From the cell containing the given text, extract its center point as (x, y) coordinate. 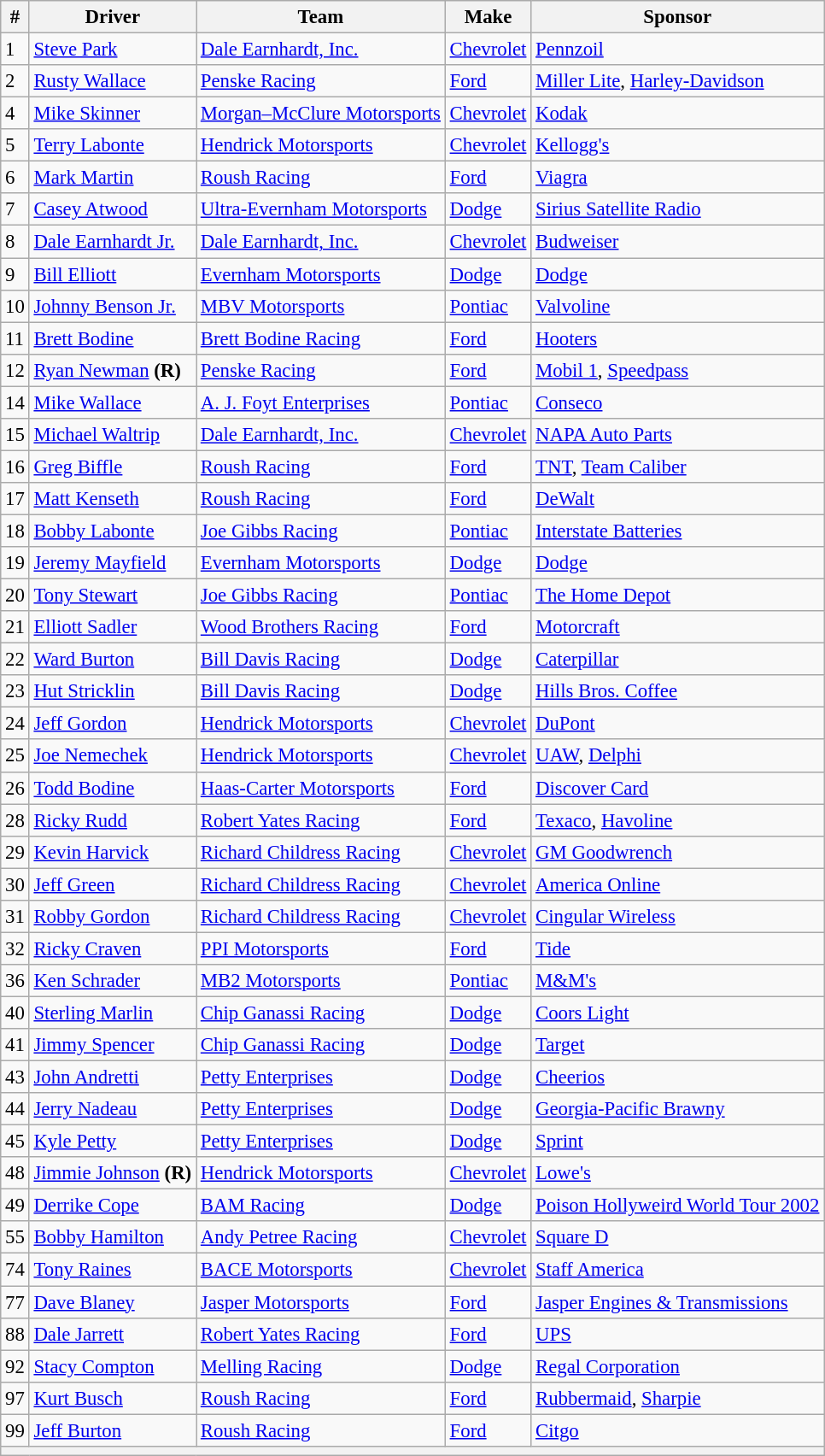
Tide (678, 948)
Poison Hollyweird World Tour 2002 (678, 1206)
MB2 Motorsports (321, 981)
Rubbermaid, Sharpie (678, 1398)
Ricky Rudd (113, 820)
Sponsor (678, 17)
Coors Light (678, 1013)
GM Goodwrench (678, 852)
Target (678, 1045)
Dave Blaney (113, 1302)
Jerry Nadeau (113, 1109)
74 (15, 1270)
Driver (113, 17)
Robby Gordon (113, 917)
BAM Racing (321, 1206)
Bobby Hamilton (113, 1238)
Morgan–McClure Motorsports (321, 114)
BACE Motorsports (321, 1270)
24 (15, 724)
Wood Brothers Racing (321, 627)
Kevin Harvick (113, 852)
Terry Labonte (113, 145)
23 (15, 691)
PPI Motorsports (321, 948)
Jasper Motorsports (321, 1302)
Jeff Green (113, 884)
1 (15, 50)
Ken Schrader (113, 981)
Budweiser (678, 242)
A. J. Foyt Enterprises (321, 402)
Brett Bodine Racing (321, 338)
Elliott Sadler (113, 627)
Bill Elliott (113, 274)
Ricky Craven (113, 948)
Ward Burton (113, 660)
Jimmie Johnson (R) (113, 1173)
Lowe's (678, 1173)
Greg Biffle (113, 467)
Sterling Marlin (113, 1013)
M&M's (678, 981)
NAPA Auto Parts (678, 435)
88 (15, 1334)
Kodak (678, 114)
Cingular Wireless (678, 917)
Viagra (678, 178)
Jasper Engines & Transmissions (678, 1302)
Kellogg's (678, 145)
UPS (678, 1334)
Melling Racing (321, 1366)
Texaco, Havoline (678, 820)
Hut Stricklin (113, 691)
Rusty Wallace (113, 81)
Stacy Compton (113, 1366)
DeWalt (678, 499)
10 (15, 306)
48 (15, 1173)
22 (15, 660)
Kyle Petty (113, 1142)
Jimmy Spencer (113, 1045)
Staff America (678, 1270)
41 (15, 1045)
36 (15, 981)
Casey Atwood (113, 209)
The Home Depot (678, 596)
Dale Jarrett (113, 1334)
Tony Raines (113, 1270)
55 (15, 1238)
TNT, Team Caliber (678, 467)
Regal Corporation (678, 1366)
11 (15, 338)
John Andretti (113, 1077)
DuPont (678, 724)
Bobby Labonte (113, 531)
92 (15, 1366)
17 (15, 499)
26 (15, 788)
MBV Motorsports (321, 306)
# (15, 17)
14 (15, 402)
Discover Card (678, 788)
19 (15, 563)
Ryan Newman (R) (113, 370)
45 (15, 1142)
30 (15, 884)
Pennzoil (678, 50)
15 (15, 435)
Johnny Benson Jr. (113, 306)
Mike Skinner (113, 114)
5 (15, 145)
Mike Wallace (113, 402)
Joe Nemechek (113, 756)
6 (15, 178)
Cheerios (678, 1077)
Hills Bros. Coffee (678, 691)
18 (15, 531)
Make (488, 17)
Motorcraft (678, 627)
Mark Martin (113, 178)
Derrike Cope (113, 1206)
Tony Stewart (113, 596)
4 (15, 114)
Jeff Burton (113, 1430)
16 (15, 467)
Team (321, 17)
7 (15, 209)
Haas-Carter Motorsports (321, 788)
Andy Petree Racing (321, 1238)
UAW, Delphi (678, 756)
Citgo (678, 1430)
Valvoline (678, 306)
Interstate Batteries (678, 531)
40 (15, 1013)
Jeremy Mayfield (113, 563)
28 (15, 820)
Hooters (678, 338)
Michael Waltrip (113, 435)
29 (15, 852)
77 (15, 1302)
20 (15, 596)
12 (15, 370)
21 (15, 627)
Matt Kenseth (113, 499)
Square D (678, 1238)
Conseco (678, 402)
Steve Park (113, 50)
Todd Bodine (113, 788)
32 (15, 948)
8 (15, 242)
Mobil 1, Speedpass (678, 370)
Miller Lite, Harley-Davidson (678, 81)
9 (15, 274)
Ultra-Evernham Motorsports (321, 209)
97 (15, 1398)
Caterpillar (678, 660)
44 (15, 1109)
Sirius Satellite Radio (678, 209)
2 (15, 81)
99 (15, 1430)
Georgia-Pacific Brawny (678, 1109)
Sprint (678, 1142)
43 (15, 1077)
49 (15, 1206)
31 (15, 917)
Brett Bodine (113, 338)
25 (15, 756)
Jeff Gordon (113, 724)
America Online (678, 884)
Kurt Busch (113, 1398)
Dale Earnhardt Jr. (113, 242)
